Determine the (X, Y) coordinate at the center of the cell enclosing the given text.  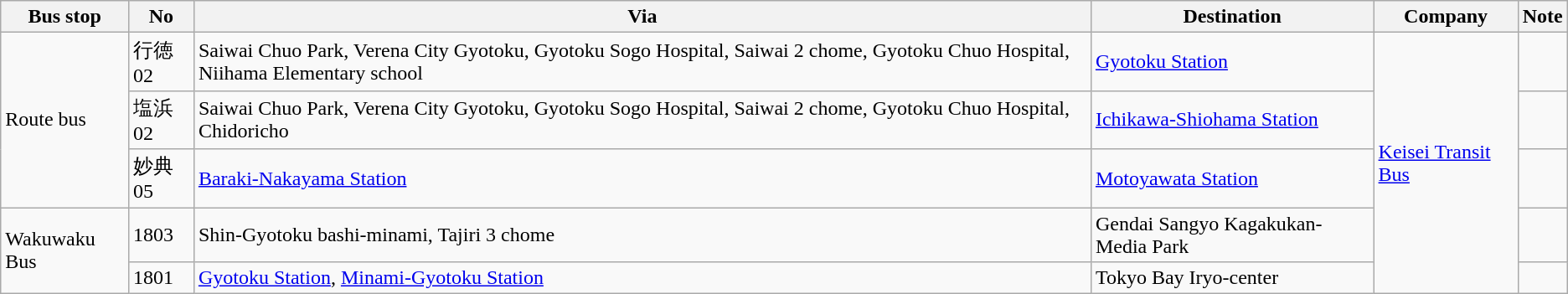
1803 (161, 235)
妙典05 (161, 178)
Destination (1232, 17)
Baraki-Nakayama Station (642, 178)
Route bus (65, 121)
Gyotoku Station, Minami-Gyotoku Station (642, 278)
Bus stop (65, 17)
Gyotoku Station (1232, 62)
Gendai Sangyo Kagakukan-Media Park (1232, 235)
Tokyo Bay Iryo-center (1232, 278)
Wakuwaku Bus (65, 251)
塩浜02 (161, 120)
Saiwai Chuo Park, Verena City Gyotoku, Gyotoku Sogo Hospital, Saiwai 2 chome, Gyotoku Chuo Hospital, Chidoricho (642, 120)
Shin-Gyotoku bashi-minami, Tajiri 3 chome (642, 235)
Saiwai Chuo Park, Verena City Gyotoku, Gyotoku Sogo Hospital, Saiwai 2 chome, Gyotoku Chuo Hospital, Niihama Elementary school (642, 62)
Motoyawata Station (1232, 178)
Via (642, 17)
Company (1446, 17)
Ichikawa-Shiohama Station (1232, 120)
1801 (161, 278)
Keisei Transit Bus (1446, 163)
No (161, 17)
行徳02 (161, 62)
Note (1543, 17)
